Detect which cell encompasses the target text, then output its (X, Y) center coordinate. 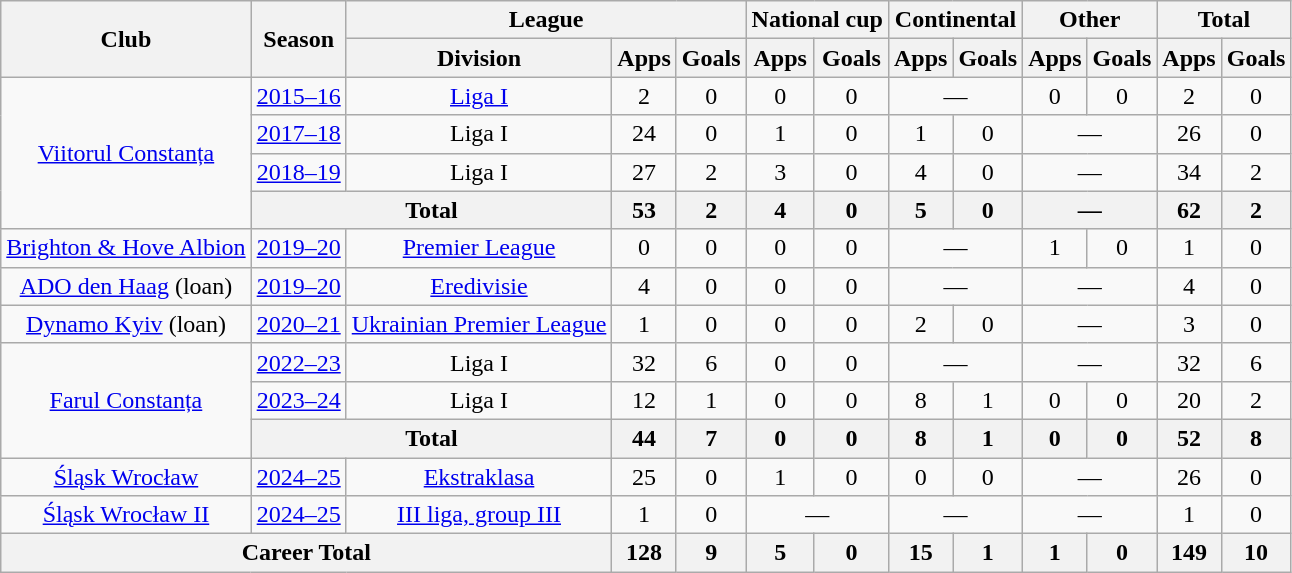
League (546, 20)
Division (479, 58)
Brighton & Hove Albion (126, 248)
Club (126, 39)
149 (1189, 553)
24 (644, 134)
Premier League (479, 248)
Śląsk Wrocław II (126, 515)
53 (644, 210)
2018–19 (298, 172)
27 (644, 172)
2022–23 (298, 362)
Continental (955, 20)
Dynamo Kyiv (loan) (126, 324)
Season (298, 39)
Eredivisie (479, 286)
9 (711, 553)
Viitorul Constanța (126, 153)
25 (644, 477)
Other (1090, 20)
34 (1189, 172)
2017–18 (298, 134)
Farul Constanța (126, 400)
2023–24 (298, 400)
62 (1189, 210)
2020–21 (298, 324)
44 (644, 438)
15 (920, 553)
Śląsk Wrocław (126, 477)
7 (711, 438)
10 (1256, 553)
III liga, group III (479, 515)
ADO den Haag (loan) (126, 286)
52 (1189, 438)
2015–16 (298, 96)
12 (644, 400)
Ekstraklasa (479, 477)
20 (1189, 400)
128 (644, 553)
Career Total (306, 553)
National cup (817, 20)
Ukrainian Premier League (479, 324)
